Return the (x, y) coordinate for the center point of the cell that contains the specified text.  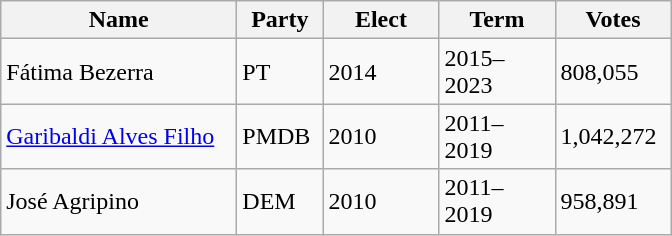
958,891 (613, 202)
PMDB (280, 136)
Garibaldi Alves Filho (119, 136)
PT (280, 72)
Party (280, 20)
Votes (613, 20)
Term (497, 20)
José Agripino (119, 202)
Fátima Bezerra (119, 72)
2014 (381, 72)
Name (119, 20)
808,055 (613, 72)
DEM (280, 202)
Elect (381, 20)
1,042,272 (613, 136)
2015–2023 (497, 72)
